Capture the cell that displays the provided text and extract its [x, y] central coordinate. 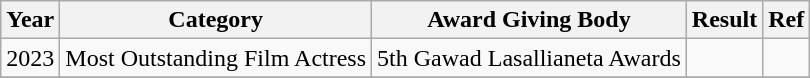
Ref [786, 20]
2023 [30, 58]
Result [724, 20]
Category [216, 20]
5th Gawad Lasallianeta Awards [530, 58]
Year [30, 20]
Most Outstanding Film Actress [216, 58]
Award Giving Body [530, 20]
